Identify which cell holds the provided text, then report its [x, y] central coordinate. 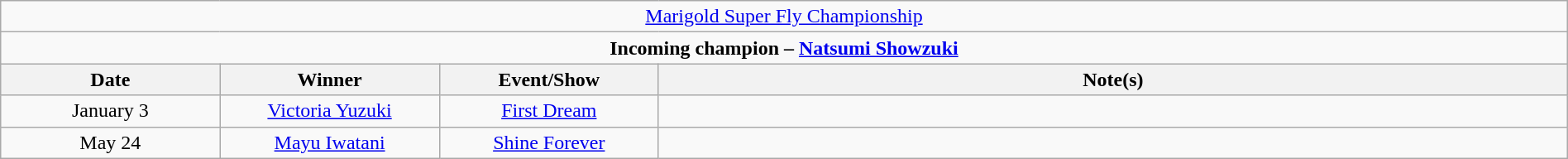
First Dream [549, 111]
Incoming champion – Natsumi Showzuki [784, 48]
Marigold Super Fly Championship [784, 17]
May 24 [111, 142]
January 3 [111, 111]
Mayu Iwatani [329, 142]
Date [111, 79]
Victoria Yuzuki [329, 111]
Winner [329, 79]
Event/Show [549, 79]
Note(s) [1113, 79]
Shine Forever [549, 142]
